Return the (X, Y) coordinate for the center point of the cell that contains the specified text.  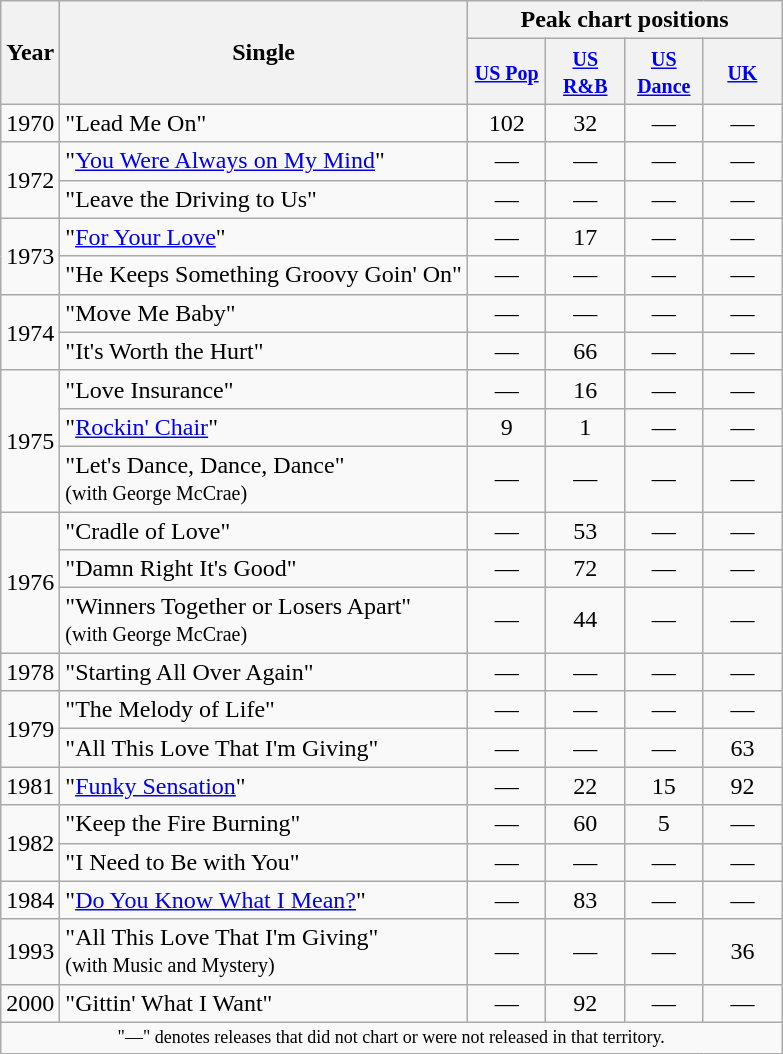
17 (586, 237)
US R&B (586, 72)
"Cradle of Love" (264, 531)
US Pop (506, 72)
"Move Me Baby" (264, 313)
"It's Worth the Hurt" (264, 351)
1976 (30, 582)
"Gittin' What I Want" (264, 1003)
1 (586, 427)
53 (586, 531)
60 (586, 824)
9 (506, 427)
UK (742, 72)
Peak chart positions (624, 20)
102 (506, 123)
Single (264, 52)
1973 (30, 256)
66 (586, 351)
36 (742, 952)
"You Were Always on My Mind" (264, 161)
"I Need to Be with You" (264, 862)
"Rockin' Chair" (264, 427)
32 (586, 123)
"Starting All Over Again" (264, 672)
"Funky Sensation" (264, 786)
1974 (30, 332)
5 (664, 824)
72 (586, 569)
44 (586, 620)
"Do You Know What I Mean?" (264, 900)
1981 (30, 786)
22 (586, 786)
1972 (30, 180)
Year (30, 52)
83 (586, 900)
2000 (30, 1003)
1978 (30, 672)
"Lead Me On" (264, 123)
63 (742, 748)
1982 (30, 843)
1984 (30, 900)
1993 (30, 952)
"Damn Right It's Good" (264, 569)
"Let's Dance, Dance, Dance" (with George McCrae) (264, 478)
"Winners Together or Losers Apart" (with George McCrae) (264, 620)
US Dance (664, 72)
"He Keeps Something Groovy Goin' On" (264, 275)
"—" denotes releases that did not chart or were not released in that territory. (392, 1038)
1970 (30, 123)
"All This Love That I'm Giving" (264, 748)
"All This Love That I'm Giving" (with Music and Mystery) (264, 952)
1975 (30, 440)
"Keep the Fire Burning" (264, 824)
"For Your Love" (264, 237)
"Love Insurance" (264, 389)
1979 (30, 729)
"The Melody of Life" (264, 710)
"Leave the Driving to Us" (264, 199)
16 (586, 389)
15 (664, 786)
